Return the (x, y) coordinate for the center point of the cell that contains the specified text.  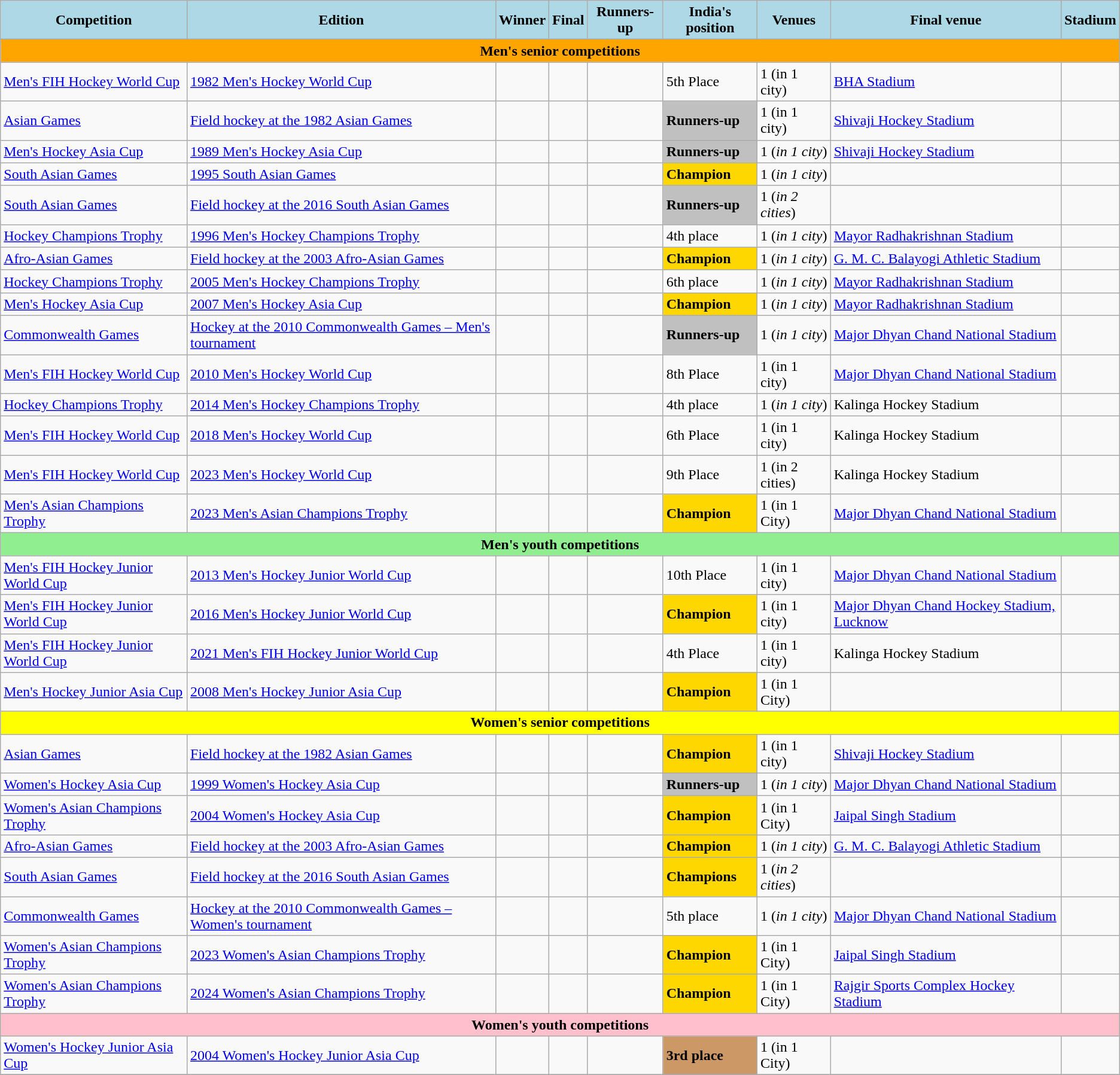
Final (568, 20)
1996 Men's Hockey Champions Trophy (342, 236)
2004 Women's Hockey Asia Cup (342, 815)
Final venue (945, 20)
Men's youth competitions (560, 544)
BHA Stadium (945, 81)
8th Place (710, 373)
2005 Men's Hockey Champions Trophy (342, 281)
Edition (342, 20)
Women's youth competitions (560, 1025)
1999 Women's Hockey Asia Cup (342, 784)
1995 South Asian Games (342, 174)
Men's senior competitions (560, 51)
2010 Men's Hockey World Cup (342, 373)
2008 Men's Hockey Junior Asia Cup (342, 692)
Winner (522, 20)
4th Place (710, 653)
2004 Women's Hockey Junior Asia Cup (342, 1055)
Stadium (1090, 20)
5th place (710, 915)
6th Place (710, 436)
2013 Men's Hockey Junior World Cup (342, 575)
Competition (94, 20)
2007 Men's Hockey Asia Cup (342, 304)
2023 Women's Asian Champions Trophy (342, 955)
Women's Hockey Junior Asia Cup (94, 1055)
Women's Hockey Asia Cup (94, 784)
1982 Men's Hockey World Cup (342, 81)
2018 Men's Hockey World Cup (342, 436)
2023 Men's Asian Champions Trophy (342, 513)
2023 Men's Hockey World Cup (342, 475)
Women's senior competitions (560, 723)
10th Place (710, 575)
1989 Men's Hockey Asia Cup (342, 151)
Men's Hockey Junior Asia Cup (94, 692)
Major Dhyan Chand Hockey Stadium, Lucknow (945, 614)
Venues (795, 20)
India's position (710, 20)
6th place (710, 281)
Hockey at the 2010 Commonwealth Games – Men's tournament (342, 335)
Champions (710, 877)
Men's Asian Champions Trophy (94, 513)
Rajgir Sports Complex Hockey Stadium (945, 994)
5th Place (710, 81)
Hockey at the 2010 Commonwealth Games – Women's tournament (342, 915)
9th Place (710, 475)
2016 Men's Hockey Junior World Cup (342, 614)
2021 Men's FIH Hockey Junior World Cup (342, 653)
3rd place (710, 1055)
2014 Men's Hockey Champions Trophy (342, 405)
2024 Women's Asian Champions Trophy (342, 994)
